Capture the cell that displays the provided text and extract its (x, y) central coordinate. 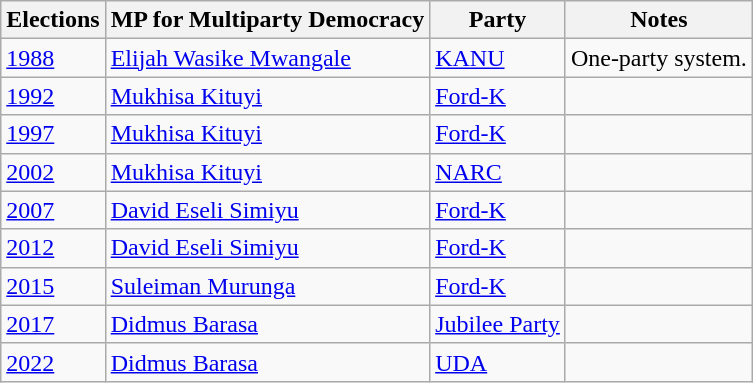
1997 (53, 134)
UDA (498, 362)
2015 (53, 286)
1992 (53, 96)
2022 (53, 362)
2017 (53, 324)
One-party system. (658, 58)
Party (498, 20)
2012 (53, 248)
Suleiman Murunga (268, 286)
Elections (53, 20)
2007 (53, 210)
Elijah Wasike Mwangale (268, 58)
1988 (53, 58)
KANU (498, 58)
NARC (498, 172)
Jubilee Party (498, 324)
Notes (658, 20)
MP for Multiparty Democracy (268, 20)
2002 (53, 172)
